Search for the cell housing the specified text and yield its [x, y] center coordinate. 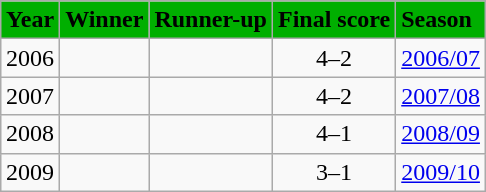
3–1 [334, 172]
2006 [30, 58]
2008/09 [441, 134]
Runner-up [211, 20]
4–1 [334, 134]
2007/08 [441, 96]
Year [30, 20]
Final score [334, 20]
2009 [30, 172]
Winner [104, 20]
2007 [30, 96]
2009/10 [441, 172]
Season [441, 20]
2008 [30, 134]
2006/07 [441, 58]
